Search for the cell housing the specified text and yield its [x, y] center coordinate. 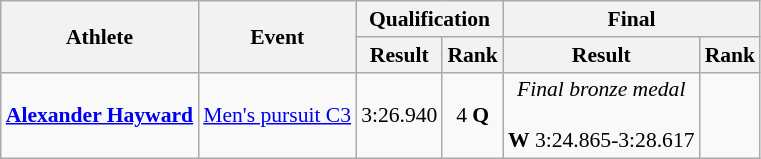
Athlete [100, 36]
Final bronze medalW 3:24.865-3:28.617 [602, 116]
3:26.940 [399, 116]
Event [277, 36]
Men's pursuit C3 [277, 116]
4 Q [472, 116]
Qualification [430, 19]
Alexander Hayward [100, 116]
Final [632, 19]
